Find where the given text appears and provide that cell's center as (X, Y) coordinate. 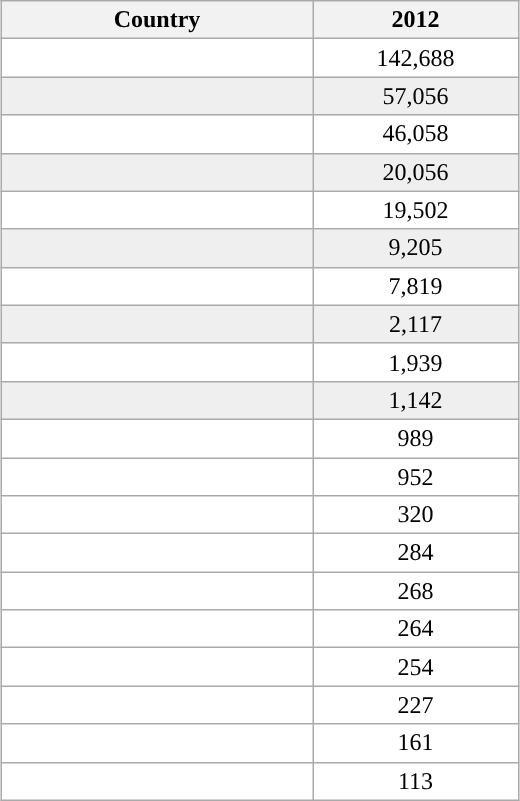
20,056 (415, 172)
113 (415, 781)
9,205 (415, 248)
320 (415, 515)
952 (415, 477)
254 (415, 667)
268 (415, 591)
57,056 (415, 96)
2,117 (415, 324)
989 (415, 438)
284 (415, 553)
227 (415, 705)
2012 (415, 20)
19,502 (415, 210)
161 (415, 743)
Country (156, 20)
142,688 (415, 58)
46,058 (415, 134)
7,819 (415, 286)
1,142 (415, 400)
264 (415, 629)
1,939 (415, 362)
